Return [x, y] of the center of cell containing provided text 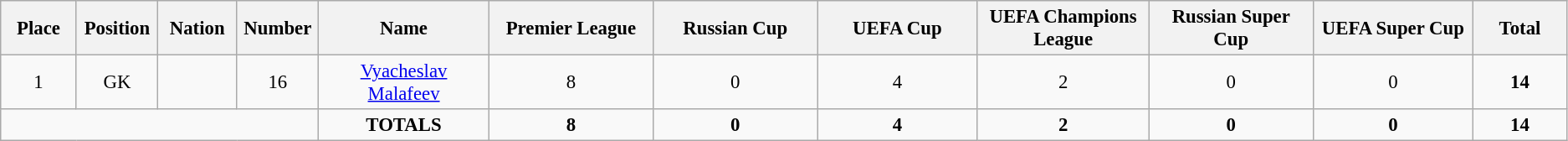
1 [38, 82]
Premier League [571, 29]
Vyacheslav Malafeev [403, 82]
Number [278, 29]
Name [403, 29]
UEFA Cup [897, 29]
UEFA Champions League [1063, 29]
Russian Super Cup [1231, 29]
Position [117, 29]
GK [117, 82]
UEFA Super Cup [1392, 29]
TOTALS [403, 125]
Russian Cup [735, 29]
16 [278, 82]
Total [1519, 29]
Place [38, 29]
Nation [197, 29]
